Provide the [X, Y] coordinate of the cell's center where the given text is located.  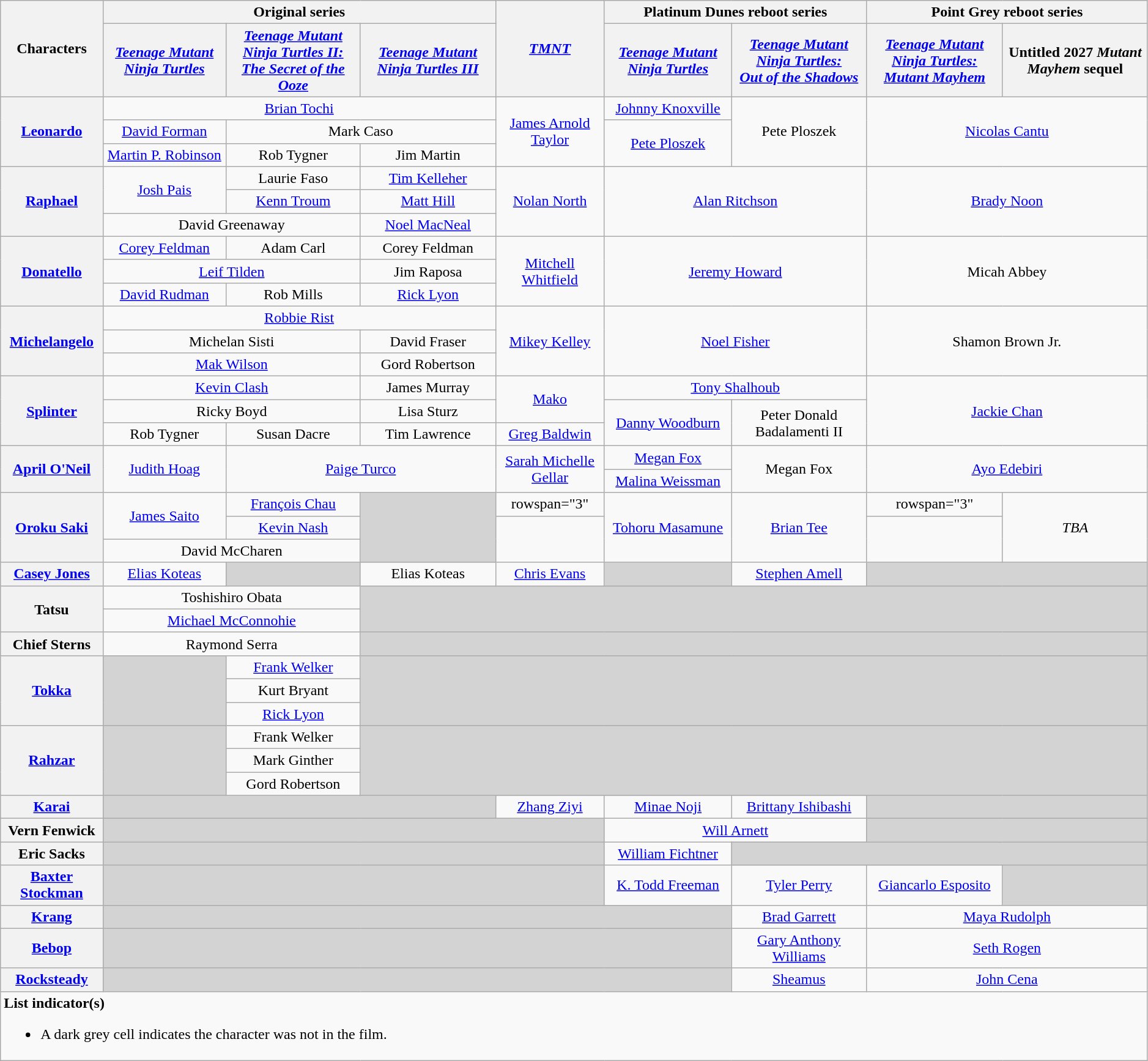
Teenage Mutant Ninja Turtles: Out of the Shadows [799, 60]
Judith Hoag [164, 469]
Chief Sterns [51, 644]
Jackie Chan [1007, 411]
Tokka [51, 690]
Martin P. Robinson [164, 155]
Mak Wilson [231, 365]
Rocksteady [51, 980]
Teenage Mutant Ninja Turtles II: The Secret of the Ooze [293, 60]
Seth Rogen [1007, 948]
Rahzar [51, 761]
Kurt Bryant [293, 690]
Karai [51, 807]
Sarah Michelle Gellar [550, 469]
Greg Baldwin [550, 434]
Ricky Boyd [231, 411]
Tim Kelleher [428, 178]
Baxter Stockman [51, 885]
Tyler Perry [799, 885]
Leif Tilden [231, 271]
Teenage Mutant Ninja Turtles: Mutant Mayhem [935, 60]
Jeremy Howard [735, 271]
TMNT [550, 49]
K. Todd Freeman [668, 885]
David Greenaway [231, 225]
John Cena [1007, 980]
François Chau [293, 504]
Brad Garrett [799, 917]
Characters [51, 49]
Sheamus [799, 980]
Micah Abbey [1007, 271]
Mako [550, 400]
David Fraser [428, 341]
Michelangelo [51, 341]
Tohoru Masamune [668, 527]
James Arnold Taylor [550, 132]
Laurie Faso [293, 178]
Brady Noon [1007, 201]
Tatsu [51, 609]
Ayo Edebiri [1007, 469]
Lisa Sturz [428, 411]
Casey Jones [51, 574]
William Fichtner [668, 854]
Oroku Saki [51, 527]
TBA [1075, 527]
Splinter [51, 411]
Zhang Ziyi [550, 807]
Eric Sacks [51, 854]
Mitchell Whitfield [550, 271]
Kevin Nash [293, 527]
Mark Ginther [293, 761]
Platinum Dunes reboot series [735, 12]
Chris Evans [550, 574]
Minae Noji [668, 807]
Stephen Amell [799, 574]
Tim Lawrence [428, 434]
Malina Weissman [668, 481]
Rob Mills [293, 294]
David Forman [164, 132]
Mikey Kelley [550, 341]
Nolan North [550, 201]
Brittany Ishibashi [799, 807]
Kevin Clash [231, 388]
Donatello [51, 271]
Jim Raposa [428, 271]
Mark Caso [361, 132]
Kenn Troum [293, 201]
Johnny Knoxville [668, 108]
Matt Hill [428, 201]
Untitled 2027 Mutant Mayhem sequel [1075, 60]
Noel Fisher [735, 341]
Susan Dacre [293, 434]
Brian Tochi [299, 108]
David Rudman [164, 294]
Michelan Sisti [231, 341]
Nicolas Cantu [1007, 132]
Adam Carl [293, 248]
Vern Fenwick [51, 830]
Gary Anthony Williams [799, 948]
Danny Woodburn [668, 423]
Will Arnett [735, 830]
James Saito [164, 516]
Maya Rudolph [1007, 917]
Krang [51, 917]
Original series [299, 12]
April O'Neil [51, 469]
James Murray [428, 388]
Josh Pais [164, 190]
Raphael [51, 201]
Tony Shalhoub [735, 388]
Leonardo [51, 132]
Michael McConnohie [231, 620]
Point Grey reboot series [1007, 12]
Paige Turco [361, 469]
Brian Tee [799, 527]
Raymond Serra [231, 644]
Peter Donald Badalamenti II [799, 423]
Robbie Rist [299, 318]
Toshishiro Obata [231, 597]
David McCharen [231, 551]
List indicator(s)A dark grey cell indicates the character was not in the film. [574, 1026]
Shamon Brown Jr. [1007, 341]
Noel MacNeal [428, 225]
Teenage Mutant Ninja Turtles III [428, 60]
Bebop [51, 948]
Giancarlo Esposito [935, 885]
Alan Ritchson [735, 201]
Jim Martin [428, 155]
